Determine the [X, Y] coordinate at the center of the cell enclosing the given text.  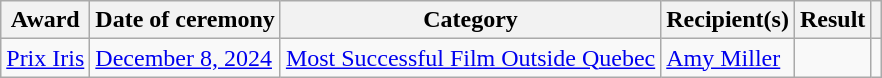
Amy Miller [728, 58]
December 8, 2024 [186, 58]
Prix Iris [46, 58]
Award [46, 20]
Category [470, 20]
Date of ceremony [186, 20]
Result [832, 20]
Most Successful Film Outside Quebec [470, 58]
Recipient(s) [728, 20]
